Search for the cell housing the specified text and yield its [X, Y] center coordinate. 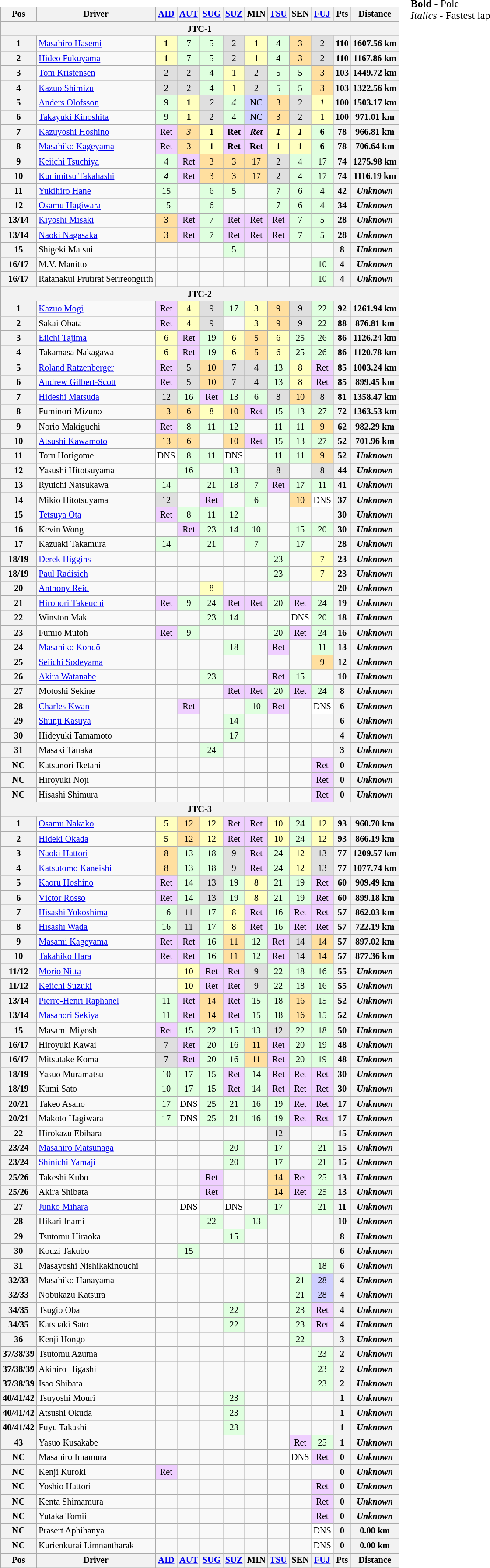
Seiichi Sodeyama [95, 662]
Hideki Okada [95, 839]
72 [342, 412]
Yasuo Kusakabe [95, 1442]
960.70 km [374, 824]
62 [342, 427]
Kurienkurai Limnantharak [95, 1546]
866.19 km [374, 839]
966.81 km [374, 132]
Hirokazu Ebihara [95, 1134]
Kenji Kuroki [95, 1472]
Yukihiro Hane [95, 191]
Akihiro Higashi [95, 1369]
1167.86 km [374, 59]
Kenji Hongo [95, 1340]
1116.19 km [374, 176]
899.45 km [374, 382]
88 [342, 323]
877.36 km [374, 957]
JTC-3 [199, 809]
Yasushi Hitotsuyama [95, 471]
Motoshi Sekine [95, 692]
Naoki Hattori [95, 854]
Keiichi Tsuchiya [95, 161]
1077.74 km [374, 868]
Osamu Hagiwara [95, 206]
Fuminori Mizuno [95, 412]
Tetsuya Ota [95, 515]
1449.72 km [374, 73]
Yasuo Muramatsu [95, 1074]
Katsuaki Sato [95, 1325]
JTC-1 [199, 29]
Winston Mak [95, 618]
Hiroyuki Noji [95, 780]
Fumio Mutoh [95, 633]
Kouzi Takubo [95, 1251]
Hideyuki Tamamoto [95, 736]
Víctor Rosso [95, 898]
Makoto Hagiwara [95, 1119]
Naoki Nagasaka [95, 235]
Charles Kwan [95, 706]
Nobukazu Katsura [95, 1295]
Anders Olofsson [95, 103]
Kazuo Shimizu [95, 88]
Akira Watanabe [95, 677]
Junko Mihara [95, 1207]
Hisashi Yokoshima [95, 913]
1275.98 km [374, 161]
JTC-2 [199, 294]
909.49 km [374, 883]
Fuyu Takashi [95, 1428]
Masayoshi Nishikakinouchi [95, 1266]
Keiichi Suzuki [95, 986]
1503.17 km [374, 103]
36 [18, 1340]
Tsuyoshi Mouri [95, 1398]
Akira Shibata [95, 1192]
Derek Higgins [95, 559]
706.64 km [374, 147]
Hikari Inami [95, 1221]
Hideshi Matsuda [95, 397]
Takeo Asano [95, 1104]
897.02 km [374, 942]
Hideo Fukuyama [95, 59]
Kazuyoshi Hoshino [95, 132]
M.V. Manitto [95, 265]
Kaoru Hoshino [95, 883]
Kiyoshi Misaki [95, 220]
Ratanakul Prutirat Serireongrith [95, 279]
Tsutomu Azuma [95, 1354]
Masahiro Imamura [95, 1457]
Takamasa Nakagawa [95, 353]
1126.24 km [374, 338]
Isao Shibata [95, 1384]
Prasert Aphihanya [95, 1531]
Kenta Shimamura [95, 1501]
1261.94 km [374, 309]
862.03 km [374, 913]
1322.56 km [374, 88]
44 [342, 471]
Kazuo Mogi [95, 309]
899.18 km [374, 898]
Hisashi Wada [95, 927]
Katsutomo Kaneishi [95, 868]
876.81 km [374, 323]
Mitsutake Koma [95, 1060]
Hiroyuki Kawai [95, 1045]
Pierre-Henri Raphanel [95, 1001]
34 [342, 206]
Atsushi Kawamoto [95, 441]
Anthony Reid [95, 588]
Takahiko Hara [95, 957]
Kazuaki Takamura [95, 544]
Takayuki Kinoshita [95, 117]
1363.53 km [374, 412]
Katsunori Iketani [95, 765]
Tsutomu Hiraoka [95, 1236]
Osamu Nakako [95, 824]
Tom Kristensen [95, 73]
Masahiro Hasemi [95, 44]
Hisashi Shimura [95, 794]
Masahiro Matsunaga [95, 1148]
Masami Kageyama [95, 942]
Masami Miyoshi [95, 1030]
Roland Ratzenberger [95, 367]
Mikio Hitotsuyama [95, 500]
42 [342, 191]
Shigeki Matsui [95, 250]
Atsushi Okuda [95, 1413]
Kevin Wong [95, 530]
50 [342, 1030]
1003.24 km [374, 367]
Takeshi Kubo [95, 1177]
Eiichi Tajima [95, 338]
81 [342, 397]
Norio Makiguchi [95, 427]
1358.47 km [374, 397]
Shinichi Yamaji [95, 1163]
Shunji Kasuya [95, 721]
Masahiko Hanayama [95, 1281]
971.01 km [374, 117]
Masaki Tanaka [95, 750]
Andrew Gilbert-Scott [95, 382]
701.96 km [374, 441]
1120.78 km [374, 353]
Tsugio Oba [95, 1310]
43 [18, 1442]
Kunimitsu Takahashi [95, 176]
92 [342, 309]
Kumi Sato [95, 1089]
Toru Horigome [95, 456]
Masahiko Kondō [95, 647]
Sakai Obata [95, 323]
Ryuichi Natsukawa [95, 486]
Masahiko Kageyama [95, 147]
Paul Radisich [95, 574]
Yoshio Hattori [95, 1487]
1607.56 km [374, 44]
Hironori Takeuchi [95, 603]
Yutaka Tomii [95, 1516]
37 [342, 500]
Morio Nitta [95, 971]
982.29 km [374, 427]
1209.57 km [374, 854]
722.19 km [374, 927]
Masanori Sekiya [95, 1015]
41 [342, 486]
